For the text-containing cell, return its midpoint in (x, y) coordinate format. 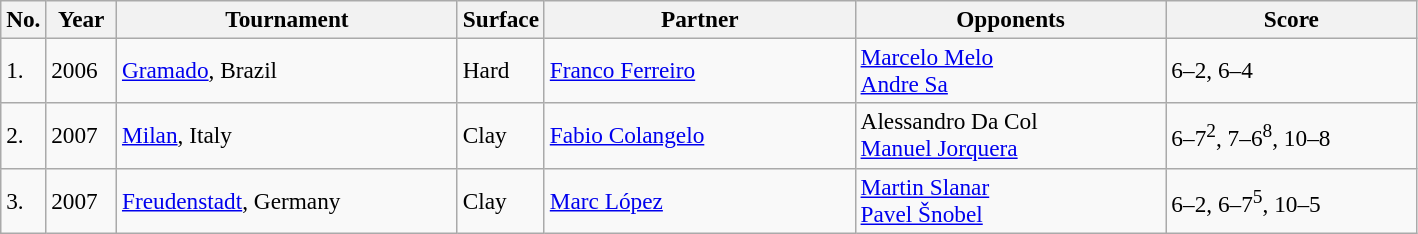
Opponents (1010, 19)
Year (82, 19)
3. (24, 200)
2. (24, 136)
Marc López (700, 200)
No. (24, 19)
6–72, 7–68, 10–8 (1292, 136)
6–2, 6–75, 10–5 (1292, 200)
Franco Ferreiro (700, 70)
Martin Slanar Pavel Šnobel (1010, 200)
1. (24, 70)
Freudenstadt, Germany (288, 200)
Marcelo Melo Andre Sa (1010, 70)
Hard (500, 70)
Tournament (288, 19)
Score (1292, 19)
2006 (82, 70)
Surface (500, 19)
Alessandro Da Col Manuel Jorquera (1010, 136)
Fabio Colangelo (700, 136)
Partner (700, 19)
6–2, 6–4 (1292, 70)
Milan, Italy (288, 136)
Gramado, Brazil (288, 70)
